Capture the cell that displays the provided text and extract its (X, Y) central coordinate. 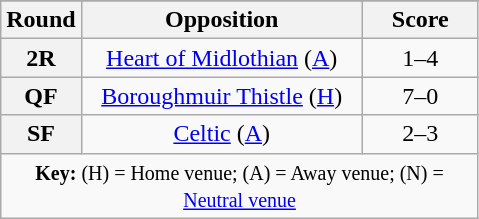
Opposition (222, 20)
Heart of Midlothian (A) (222, 58)
Celtic (A) (222, 134)
7–0 (420, 96)
Round (41, 20)
Boroughmuir Thistle (H) (222, 96)
SF (41, 134)
2–3 (420, 134)
1–4 (420, 58)
Score (420, 20)
Key: (H) = Home venue; (A) = Away venue; (N) = Neutral venue (240, 186)
2R (41, 58)
QF (41, 96)
